Locate the cell with the specified text and output its (x, y) center coordinate. 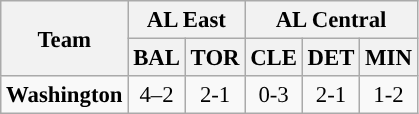
AL Central (331, 20)
4–2 (156, 95)
TOR (215, 58)
BAL (156, 58)
DET (330, 58)
Washington (64, 95)
CLE (274, 58)
MIN (388, 58)
Team (64, 38)
0-3 (274, 95)
AL East (186, 20)
1-2 (388, 95)
